Pinpoint the cell where the given text exists, returning its (X, Y) midpoint coordinate. 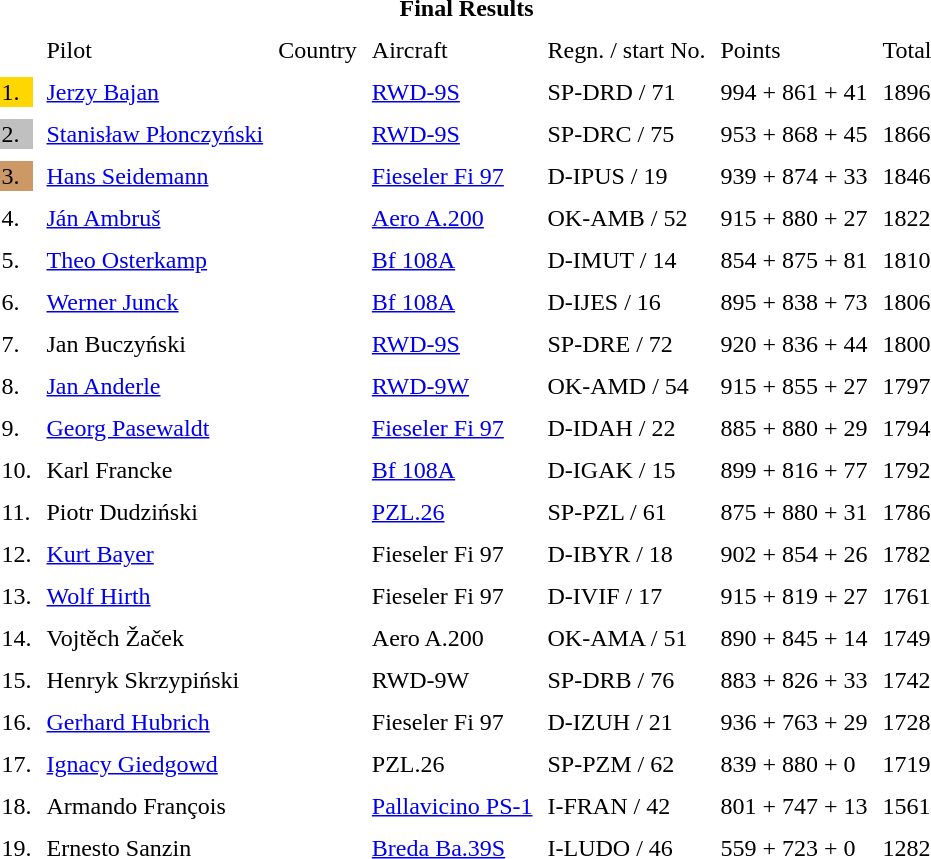
SP-DRB / 76 (626, 680)
875 + 880 + 31 (794, 512)
994 + 861 + 41 (794, 92)
SP-PZM / 62 (626, 764)
Stanisław Płonczyński (155, 134)
SP-PZL / 61 (626, 512)
883 + 826 + 33 (794, 680)
17. (16, 764)
13. (16, 596)
895 + 838 + 73 (794, 302)
8. (16, 386)
SP-DRC / 75 (626, 134)
902 + 854 + 26 (794, 554)
1. (16, 92)
15. (16, 680)
Regn. / start No. (626, 50)
915 + 880 + 27 (794, 218)
939 + 874 + 33 (794, 176)
Pilot (155, 50)
12. (16, 554)
4. (16, 218)
D-IGAK / 15 (626, 470)
Jan Buczyński (155, 344)
801 + 747 + 13 (794, 806)
D-IJES / 16 (626, 302)
890 + 845 + 14 (794, 638)
D-IVIF / 17 (626, 596)
915 + 819 + 27 (794, 596)
854 + 875 + 81 (794, 260)
Points (794, 50)
SP-DRE / 72 (626, 344)
Gerhard Hubrich (155, 722)
Jerzy Bajan (155, 92)
Pallavicino PS-1 (452, 806)
OK-AMA / 51 (626, 638)
Theo Osterkamp (155, 260)
SP-DRD / 71 (626, 92)
D-IDAH / 22 (626, 428)
915 + 855 + 27 (794, 386)
Kurt Bayer (155, 554)
2. (16, 134)
Ignacy Giedgowd (155, 764)
839 + 880 + 0 (794, 764)
Werner Junck (155, 302)
Karl Francke (155, 470)
5. (16, 260)
Piotr Dudziński (155, 512)
Jan Anderle (155, 386)
D-IMUT / 14 (626, 260)
OK-AMD / 54 (626, 386)
Vojtěch Žaček (155, 638)
953 + 868 + 45 (794, 134)
14. (16, 638)
D-IBYR / 18 (626, 554)
Wolf Hirth (155, 596)
936 + 763 + 29 (794, 722)
9. (16, 428)
7. (16, 344)
3. (16, 176)
10. (16, 470)
Armando François (155, 806)
Ján Ambruš (155, 218)
18. (16, 806)
899 + 816 + 77 (794, 470)
11. (16, 512)
920 + 836 + 44 (794, 344)
Georg Pasewaldt (155, 428)
I-FRAN / 42 (626, 806)
16. (16, 722)
885 + 880 + 29 (794, 428)
OK-AMB / 52 (626, 218)
D-IZUH / 21 (626, 722)
Country (318, 50)
D-IPUS / 19 (626, 176)
Aircraft (452, 50)
Hans Seidemann (155, 176)
Henryk Skrzypiński (155, 680)
6. (16, 302)
